Find where the given text appears and provide that cell's center as (X, Y) coordinate. 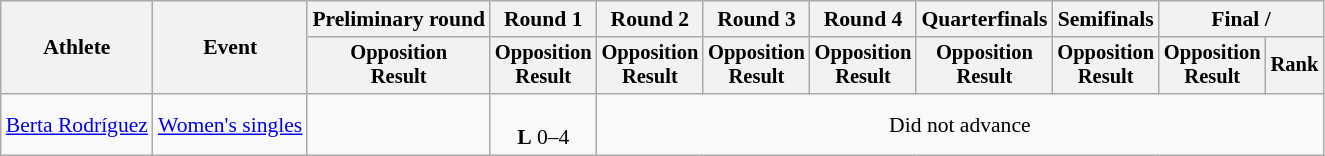
Round 2 (650, 19)
Berta Rodríguez (77, 124)
Women's singles (230, 124)
Did not advance (960, 124)
L 0–4 (544, 124)
Round 3 (756, 19)
Round 4 (864, 19)
Event (230, 48)
Final / (1241, 19)
Athlete (77, 48)
Preliminary round (398, 19)
Round 1 (544, 19)
Rank (1295, 66)
Quarterfinals (984, 19)
Semifinals (1106, 19)
